Locate the cell with the specified text and output its [X, Y] center coordinate. 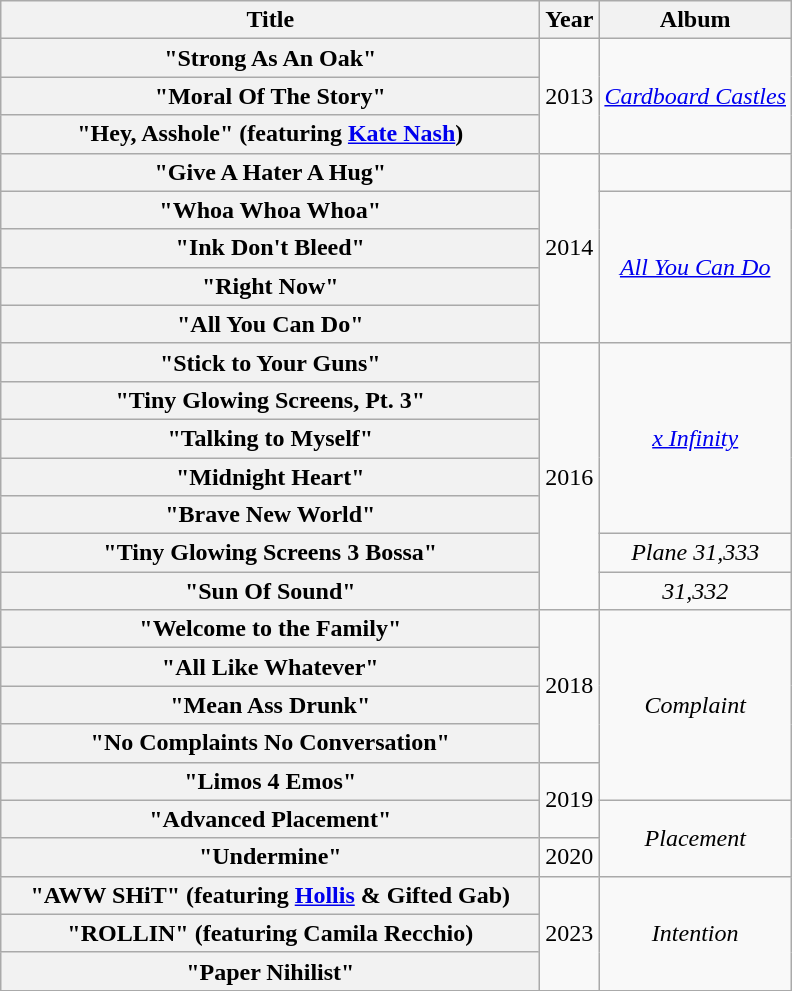
31,332 [696, 591]
"ROLLIN" (featuring Camila Recchio) [270, 933]
2016 [570, 476]
"AWW SHiT" (featuring Hollis & Gifted Gab) [270, 895]
"Mean Ass Drunk" [270, 705]
2018 [570, 686]
2013 [570, 96]
"Ink Don't Bleed" [270, 248]
Placement [696, 838]
"All Like Whatever" [270, 667]
2023 [570, 933]
"Welcome to the Family" [270, 629]
"Brave New World" [270, 515]
2020 [570, 857]
"Whoa Whoa Whoa" [270, 210]
"Paper Nihilist" [270, 971]
"Undermine" [270, 857]
"Moral Of The Story" [270, 96]
"Strong As An Oak" [270, 58]
"Advanced Placement" [270, 819]
"Limos 4 Emos" [270, 781]
Plane 31,333 [696, 553]
All You Can Do [696, 267]
"All You Can Do" [270, 324]
2019 [570, 800]
Cardboard Castles [696, 96]
x Infinity [696, 438]
"Give A Hater A Hug" [270, 172]
"Tiny Glowing Screens 3 Bossa" [270, 553]
"Talking to Myself" [270, 438]
Year [570, 20]
"Sun Of Sound" [270, 591]
Intention [696, 933]
"Stick to Your Guns" [270, 362]
"Hey, Asshole" (featuring Kate Nash) [270, 134]
"Midnight Heart" [270, 477]
Complaint [696, 705]
"Tiny Glowing Screens, Pt. 3" [270, 400]
Album [696, 20]
"Right Now" [270, 286]
"No Complaints No Conversation" [270, 743]
2014 [570, 248]
Title [270, 20]
